Return (X, Y) of the center of cell containing provided text 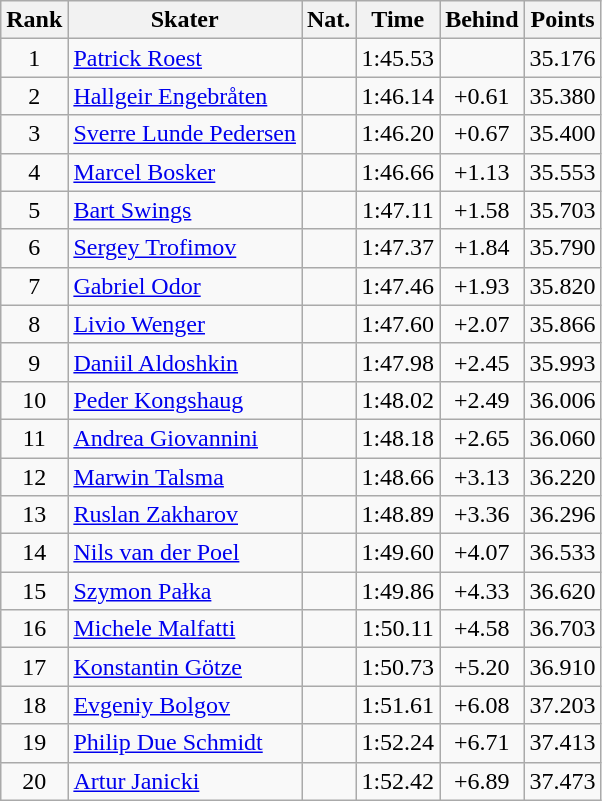
37.413 (562, 743)
35.553 (562, 172)
1:47.37 (398, 248)
35.866 (562, 324)
1:46.66 (398, 172)
19 (34, 743)
Points (562, 20)
1:45.53 (398, 58)
12 (34, 477)
Daniil Aldoshkin (185, 362)
16 (34, 629)
+5.20 (482, 667)
5 (34, 210)
1:46.14 (398, 96)
1:51.61 (398, 705)
36.006 (562, 400)
1:49.86 (398, 591)
14 (34, 553)
17 (34, 667)
1:48.02 (398, 400)
2 (34, 96)
35.400 (562, 134)
1:48.18 (398, 438)
+2.65 (482, 438)
Bart Swings (185, 210)
1:48.66 (398, 477)
37.203 (562, 705)
1:50.73 (398, 667)
Szymon Pałka (185, 591)
Michele Malfatti (185, 629)
1:49.60 (398, 553)
1:47.46 (398, 286)
Evgeniy Bolgov (185, 705)
1:52.24 (398, 743)
Marcel Bosker (185, 172)
36.533 (562, 553)
Nat. (329, 20)
6 (34, 248)
+6.89 (482, 781)
+6.71 (482, 743)
+0.67 (482, 134)
+1.93 (482, 286)
1:52.42 (398, 781)
36.620 (562, 591)
Patrick Roest (185, 58)
Livio Wenger (185, 324)
15 (34, 591)
Skater (185, 20)
+4.33 (482, 591)
3 (34, 134)
1:50.11 (398, 629)
1:48.89 (398, 515)
35.176 (562, 58)
36.220 (562, 477)
36.296 (562, 515)
Rank (34, 20)
35.790 (562, 248)
Behind (482, 20)
18 (34, 705)
Konstantin Götze (185, 667)
Andrea Giovannini (185, 438)
35.993 (562, 362)
Ruslan Zakharov (185, 515)
37.473 (562, 781)
11 (34, 438)
+2.07 (482, 324)
35.820 (562, 286)
1:47.60 (398, 324)
+3.36 (482, 515)
1:47.98 (398, 362)
35.380 (562, 96)
+1.58 (482, 210)
+3.13 (482, 477)
36.060 (562, 438)
8 (34, 324)
9 (34, 362)
Time (398, 20)
Sergey Trofimov (185, 248)
20 (34, 781)
Sverre Lunde Pedersen (185, 134)
+4.58 (482, 629)
4 (34, 172)
Marwin Talsma (185, 477)
1:47.11 (398, 210)
7 (34, 286)
36.703 (562, 629)
35.703 (562, 210)
+2.49 (482, 400)
+2.45 (482, 362)
10 (34, 400)
+6.08 (482, 705)
Peder Kongshaug (185, 400)
+0.61 (482, 96)
1 (34, 58)
+1.84 (482, 248)
13 (34, 515)
1:46.20 (398, 134)
+4.07 (482, 553)
Philip Due Schmidt (185, 743)
36.910 (562, 667)
Artur Janicki (185, 781)
Hallgeir Engebråten (185, 96)
Gabriel Odor (185, 286)
+1.13 (482, 172)
Nils van der Poel (185, 553)
